Scan for the cell matching the given text and deliver its [X, Y] coordinate at center. 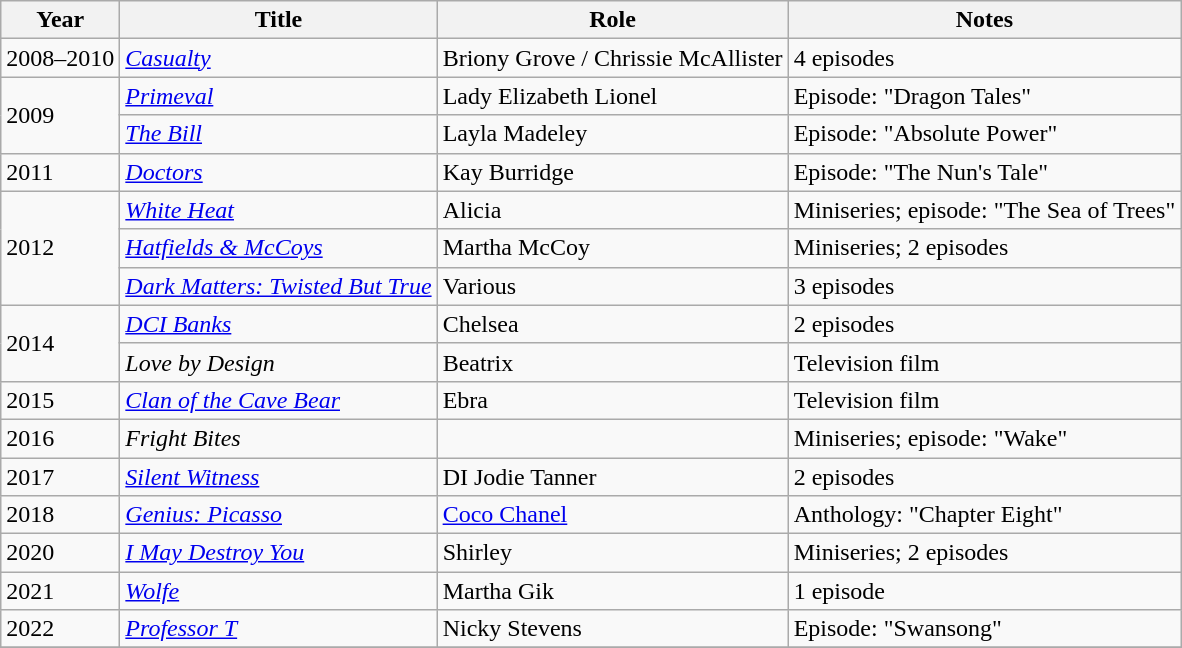
2008–2010 [60, 58]
Role [612, 20]
Nicky Stevens [612, 629]
Fright Bites [278, 438]
Episode: "Absolute Power" [984, 134]
Wolfe [278, 591]
Episode: "Swansong" [984, 629]
4 episodes [984, 58]
3 episodes [984, 286]
Martha McCoy [612, 248]
Title [278, 20]
2022 [60, 629]
Genius: Picasso [278, 515]
Dark Matters: Twisted But True [278, 286]
White Heat [278, 210]
Coco Chanel [612, 515]
Professor T [278, 629]
Hatfields & McCoys [278, 248]
I May Destroy You [278, 553]
Episode: "Dragon Tales" [984, 96]
1 episode [984, 591]
Love by Design [278, 362]
2017 [60, 477]
2011 [60, 172]
Martha Gik [612, 591]
Notes [984, 20]
2009 [60, 115]
Miniseries; episode: "The Sea of Trees" [984, 210]
Lady Elizabeth Lionel [612, 96]
Casualty [278, 58]
Beatrix [612, 362]
Briony Grove / Chrissie McAllister [612, 58]
Layla Madeley [612, 134]
Chelsea [612, 324]
Clan of the Cave Bear [278, 400]
Doctors [278, 172]
Anthology: "Chapter Eight" [984, 515]
DI Jodie Tanner [612, 477]
2020 [60, 553]
DCI Banks [278, 324]
2021 [60, 591]
2014 [60, 343]
Episode: "The Nun's Tale" [984, 172]
Various [612, 286]
Primeval [278, 96]
2016 [60, 438]
Miniseries; episode: "Wake" [984, 438]
Silent Witness [278, 477]
2015 [60, 400]
2018 [60, 515]
Ebra [612, 400]
Alicia [612, 210]
The Bill [278, 134]
Year [60, 20]
2012 [60, 248]
Shirley [612, 553]
Kay Burridge [612, 172]
